Return the (X, Y) coordinate for the center point of the cell that contains the specified text.  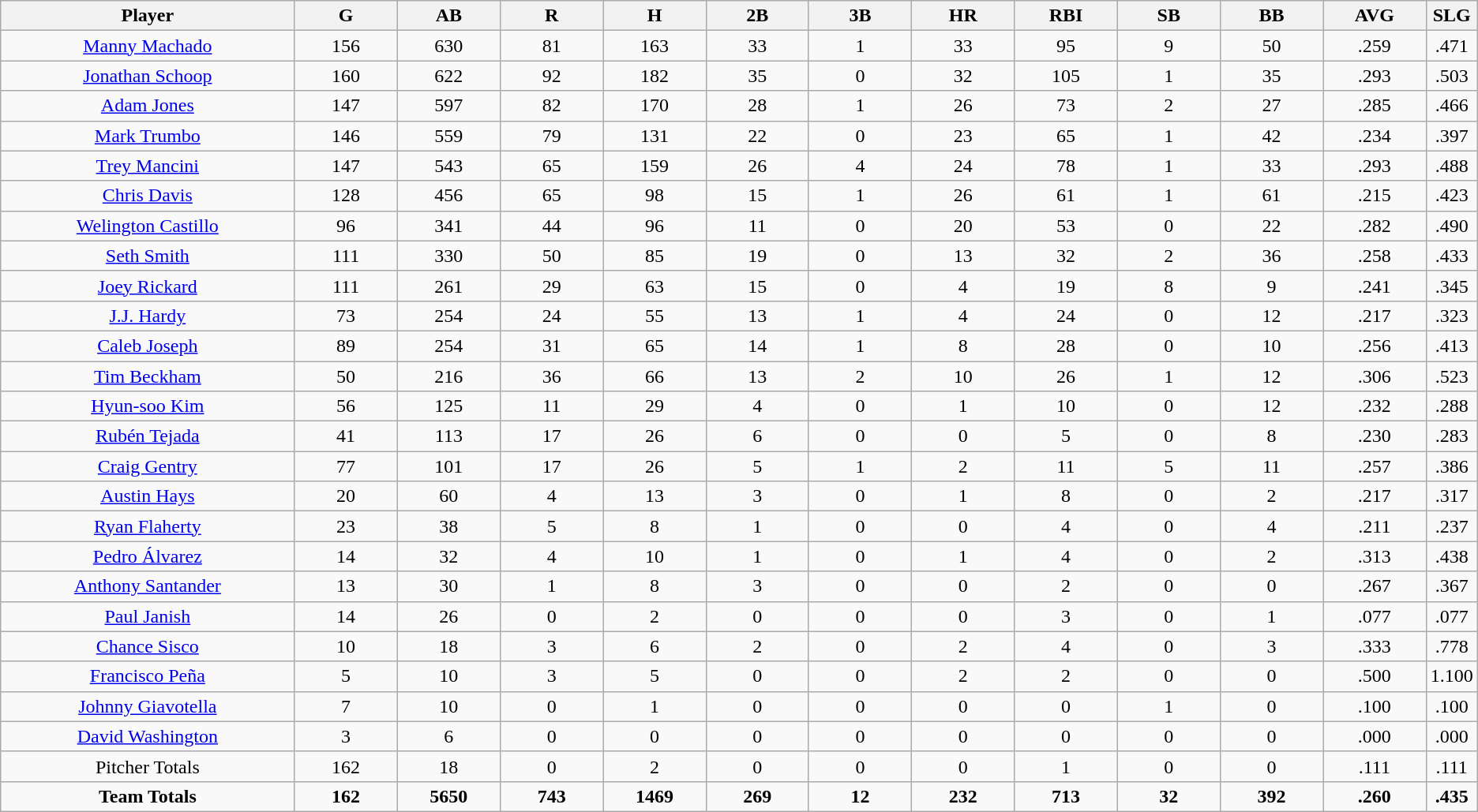
182 (655, 76)
Hyun-soo Kim (148, 406)
Francisco Peña (148, 676)
.500 (1375, 676)
101 (448, 466)
159 (655, 166)
79 (552, 136)
.433 (1451, 256)
.260 (1375, 796)
.466 (1451, 106)
92 (552, 76)
Rubén Tejada (148, 436)
.490 (1451, 226)
Craig Gentry (148, 466)
.283 (1451, 436)
330 (448, 256)
.306 (1375, 376)
3B (860, 16)
55 (655, 316)
.438 (1451, 556)
146 (346, 136)
5650 (448, 796)
81 (552, 46)
.367 (1451, 586)
2B (757, 16)
113 (448, 436)
BB (1271, 16)
David Washington (148, 736)
216 (448, 376)
.215 (1375, 196)
.317 (1451, 496)
.386 (1451, 466)
Jonathan Schoop (148, 76)
105 (1066, 76)
Trey Mancini (148, 166)
.230 (1375, 436)
269 (757, 796)
98 (655, 196)
HR (963, 16)
.232 (1375, 406)
Paul Janish (148, 616)
.488 (1451, 166)
743 (552, 796)
Pedro Álvarez (148, 556)
Adam Jones (148, 106)
597 (448, 106)
.285 (1375, 106)
.211 (1375, 526)
Team Totals (148, 796)
SB (1169, 16)
.282 (1375, 226)
AB (448, 16)
Anthony Santander (148, 586)
41 (346, 436)
.413 (1451, 346)
.423 (1451, 196)
Seth Smith (148, 256)
R (552, 16)
.345 (1451, 286)
.241 (1375, 286)
.323 (1451, 316)
Welington Castillo (148, 226)
Chris Davis (148, 196)
78 (1066, 166)
56 (346, 406)
.397 (1451, 136)
232 (963, 796)
.267 (1375, 586)
543 (448, 166)
53 (1066, 226)
SLG (1451, 16)
Austin Hays (148, 496)
.258 (1375, 256)
95 (1066, 46)
7 (346, 706)
.523 (1451, 376)
G (346, 16)
.778 (1451, 646)
Manny Machado (148, 46)
Mark Trumbo (148, 136)
Chance Sisco (148, 646)
31 (552, 346)
66 (655, 376)
AVG (1375, 16)
.288 (1451, 406)
H (655, 16)
.259 (1375, 46)
131 (655, 136)
341 (448, 226)
Ryan Flaherty (148, 526)
.333 (1375, 646)
1.100 (1451, 676)
622 (448, 76)
Joey Rickard (148, 286)
713 (1066, 796)
163 (655, 46)
.256 (1375, 346)
Pitcher Totals (148, 766)
J.J. Hardy (148, 316)
63 (655, 286)
82 (552, 106)
60 (448, 496)
456 (448, 196)
42 (1271, 136)
38 (448, 526)
89 (346, 346)
.237 (1451, 526)
Caleb Joseph (148, 346)
.503 (1451, 76)
128 (346, 196)
125 (448, 406)
392 (1271, 796)
.435 (1451, 796)
27 (1271, 106)
170 (655, 106)
.471 (1451, 46)
630 (448, 46)
261 (448, 286)
160 (346, 76)
85 (655, 256)
.313 (1375, 556)
30 (448, 586)
44 (552, 226)
.234 (1375, 136)
156 (346, 46)
77 (346, 466)
1469 (655, 796)
559 (448, 136)
.257 (1375, 466)
Tim Beckham (148, 376)
Johnny Giavotella (148, 706)
Player (148, 16)
RBI (1066, 16)
